For the text-containing cell, return its midpoint in (x, y) coordinate format. 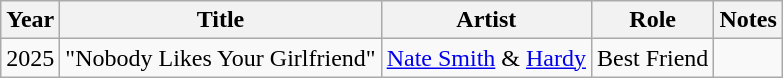
Nate Smith & Hardy (486, 58)
Title (220, 20)
Artist (486, 20)
"Nobody Likes Your Girlfriend" (220, 58)
Year (30, 20)
Notes (748, 20)
2025 (30, 58)
Best Friend (652, 58)
Role (652, 20)
